Extract the (x, y) coordinate from the center of the cell holding the provided text.  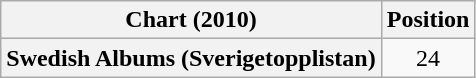
Chart (2010) (191, 20)
Position (428, 20)
24 (428, 58)
Swedish Albums (Sverigetopplistan) (191, 58)
